Provide the (X, Y) coordinate of the cell's center where the given text is located.  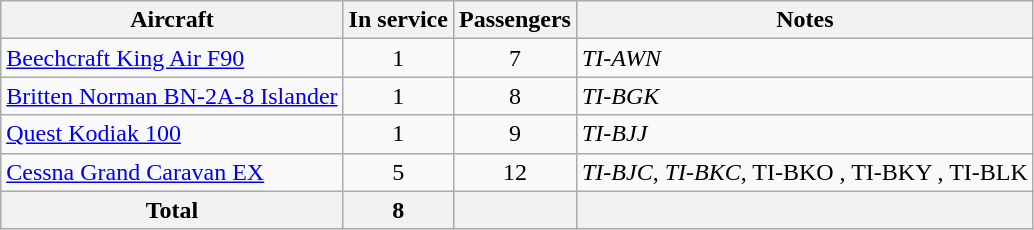
TI-BGK (804, 96)
Cessna Grand Caravan EX (172, 172)
5 (398, 172)
Quest Kodiak 100 (172, 134)
Notes (804, 20)
TI-AWN (804, 58)
Aircraft (172, 20)
TI-BJC, TI-BKC, TI-BKO , TI-BKY , TI-BLK (804, 172)
Britten Norman BN-2A-8 Islander (172, 96)
7 (514, 58)
Beechcraft King Air F90 (172, 58)
TI-BJJ (804, 134)
Passengers (514, 20)
Total (172, 210)
12 (514, 172)
In service (398, 20)
9 (514, 134)
